Locate the cell with the specified text and output its [x, y] center coordinate. 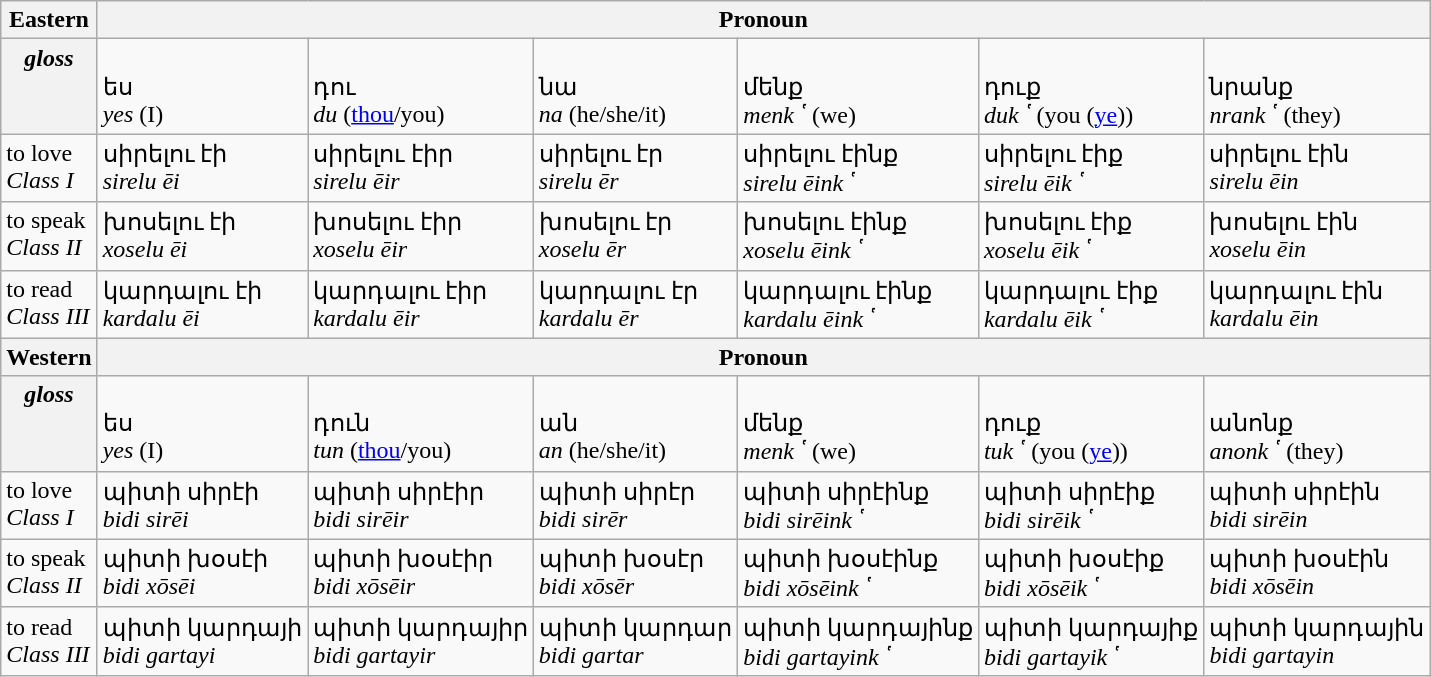
սիրելու էիրsirelu ēir [421, 168]
պիտի խօսէիbidi xōsēi [202, 573]
պիտի խօսէիրbidi xōsēir [421, 573]
անոնքanonk῾ (they) [1317, 424]
պիտի խօսէիքbidi xōsēik῾ [1091, 573]
Eastern [49, 20]
կարդալու էրkardalu ēr [636, 304]
պիտի սիրէիրbidi sirēir [421, 505]
նրանքnrank῾ (they) [1317, 86]
պիտի կարդայիbidi gartayi [202, 641]
կարդալու էինkardalu ēin [1317, 304]
սիրելու էիsirelu ēi [202, 168]
պիտի սիրէիքbidi sirēik῾ [1091, 505]
պիտի կարդայիքbidi gartayik῾ [1091, 641]
կարդալու էիkardalu ēi [202, 304]
սիրելու էինsirelu ēin [1317, 168]
պիտի կարդայինքbidi gartayink῾ [858, 641]
պիտի սիրէիbidi sirēi [202, 505]
անan (he/she/it) [636, 424]
պիտի խօսէինbidi xōsēin [1317, 573]
պիտի կարդայիրbidi gartayir [421, 641]
կարդալու էիքkardalu ēik῾ [1091, 304]
սիրելու էրsirelu ēr [636, 168]
դուքtuk῾ (you (ye)) [1091, 424]
խոսելու էինքxoselu ēink῾ [858, 236]
խոսելու էիxoselu ēi [202, 236]
խոսելու էրxoselu ēr [636, 236]
խոսելու էինxoselu ēin [1317, 236]
պիտի կարդարbidi gartar [636, 641]
պիտի խօսէինքbidi xōsēink῾ [858, 573]
պիտի սիրէրbidi sirēr [636, 505]
սիրելու էիքsirelu ēik῾ [1091, 168]
նաna (he/she/it) [636, 86]
պիտի սիրէինbidi sirēin [1317, 505]
դուdu (thou/you) [421, 86]
պիտի կարդայինbidi gartayin [1317, 641]
դուքduk῾ (you (ye)) [1091, 86]
Western [49, 357]
սիրելու էինքsirelu ēink῾ [858, 168]
խոսելու էիրxoselu ēir [421, 236]
դունtun (thou/you) [421, 424]
պիտի խօսէրbidi xōsēr [636, 573]
խոսելու էիքxoselu ēik῾ [1091, 236]
կարդալու էիրkardalu ēir [421, 304]
կարդալու էինքkardalu ēink῾ [858, 304]
պիտի սիրէինքbidi sirēink῾ [858, 505]
